Output the (X, Y) coordinate of the center of the cell containing the given text.  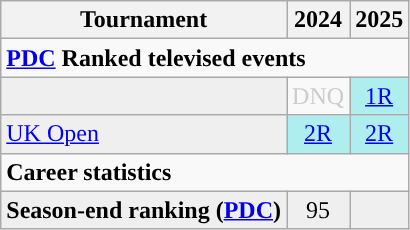
Tournament (144, 20)
PDC Ranked televised events (205, 58)
UK Open (144, 134)
Season-end ranking (PDC) (144, 210)
2025 (380, 20)
95 (318, 210)
Career statistics (205, 172)
1R (380, 96)
DNQ (318, 96)
2024 (318, 20)
